Locate the cell with the specified text and output its [X, Y] center coordinate. 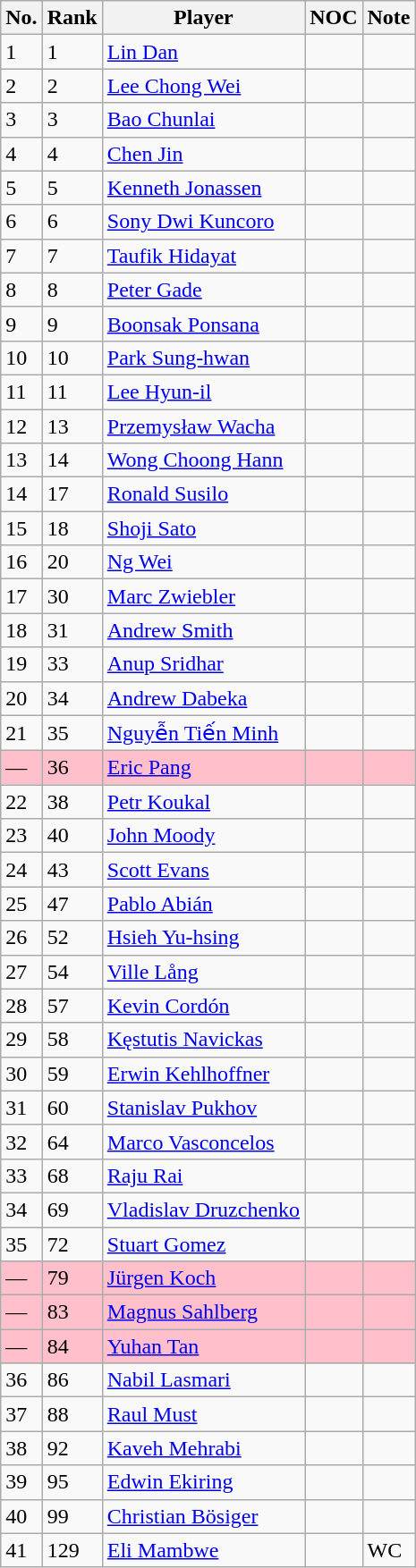
Rank [72, 18]
Hsieh Yu-hsing [203, 938]
Raju Rai [203, 1176]
88 [72, 1414]
52 [72, 938]
15 [21, 528]
92 [72, 1448]
Peter Gade [203, 290]
John Moody [203, 836]
Kęstutis Navickas [203, 1040]
Eli Mambwe [203, 1550]
Edwin Ekiring [203, 1482]
Kevin Cordón [203, 1006]
Lee Hyun-il [203, 392]
Andrew Dabeka [203, 698]
Park Sung-hwan [203, 358]
41 [21, 1550]
69 [72, 1210]
Scott Evans [203, 870]
26 [21, 938]
25 [21, 904]
27 [21, 972]
60 [72, 1108]
Boonsak Ponsana [203, 324]
95 [72, 1482]
Sony Dwi Kuncoro [203, 222]
Anup Sridhar [203, 664]
Bao Chunlai [203, 120]
47 [72, 904]
Stanislav Pukhov [203, 1108]
Petr Koukal [203, 802]
99 [72, 1516]
Vladislav Druzchenko [203, 1210]
Yuhan Tan [203, 1346]
Lee Chong Wei [203, 86]
68 [72, 1176]
Christian Bösiger [203, 1516]
Pablo Abián [203, 904]
79 [72, 1278]
Erwin Kehlhoffner [203, 1074]
NOC [334, 18]
Note [388, 18]
Marc Zwiebler [203, 596]
72 [72, 1243]
39 [21, 1482]
Taufik Hidayat [203, 256]
Raul Must [203, 1414]
Magnus Sahlberg [203, 1312]
Wong Choong Hann [203, 460]
Stuart Gomez [203, 1243]
86 [72, 1380]
Ronald Susilo [203, 494]
29 [21, 1040]
Chen Jin [203, 154]
21 [21, 733]
43 [72, 870]
58 [72, 1040]
64 [72, 1142]
37 [21, 1414]
Przemysław Wacha [203, 426]
WC [388, 1550]
No. [21, 18]
Kenneth Jonassen [203, 188]
28 [21, 1006]
Lin Dan [203, 52]
129 [72, 1550]
12 [21, 426]
59 [72, 1074]
22 [21, 802]
Nguyễn Tiến Minh [203, 733]
84 [72, 1346]
Jürgen Koch [203, 1278]
Nabil Lasmari [203, 1380]
Andrew Smith [203, 630]
57 [72, 1006]
23 [21, 836]
Shoji Sato [203, 528]
Player [203, 18]
Ville Lång [203, 972]
32 [21, 1142]
Kaveh Mehrabi [203, 1448]
83 [72, 1312]
19 [21, 664]
54 [72, 972]
Marco Vasconcelos [203, 1142]
16 [21, 562]
Ng Wei [203, 562]
Eric Pang [203, 768]
24 [21, 870]
